Identify which cell holds the provided text, then report its [x, y] central coordinate. 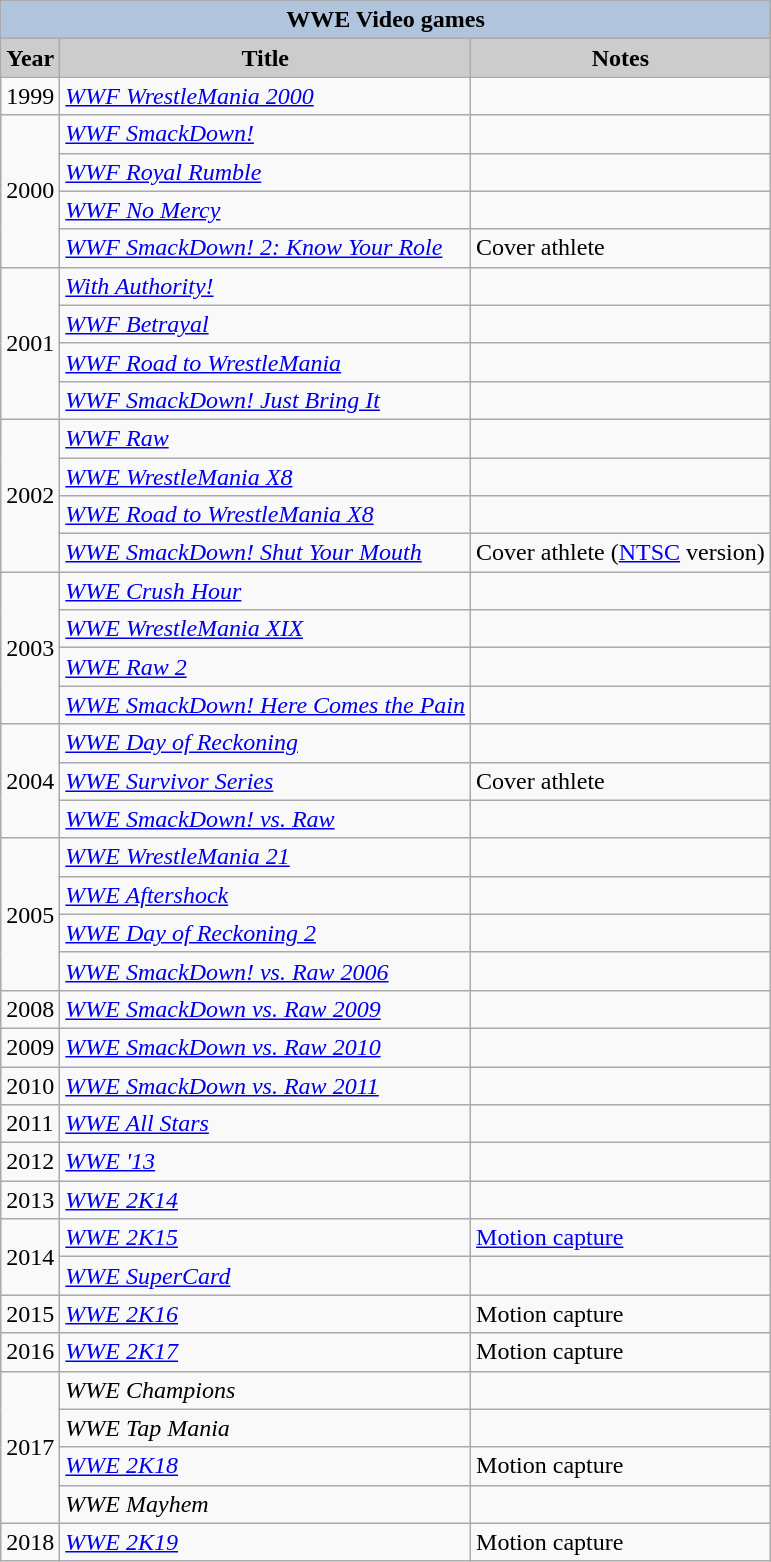
WWE 2K19 [266, 1542]
WWE All Stars [266, 1124]
WWE SmackDown vs. Raw 2011 [266, 1085]
WWE 2K14 [266, 1200]
2015 [30, 1314]
WWF SmackDown! Just Bring It [266, 400]
WWF Raw [266, 438]
WWE 2K16 [266, 1314]
WWE SuperCard [266, 1276]
2001 [30, 343]
WWE SmackDown! vs. Raw 2006 [266, 971]
2005 [30, 914]
WWE Day of Reckoning 2 [266, 933]
WWE 2K15 [266, 1238]
2009 [30, 1047]
With Authority! [266, 286]
2012 [30, 1162]
WWE WrestleMania XIX [266, 629]
WWE 2K18 [266, 1466]
2011 [30, 1124]
WWE SmackDown vs. Raw 2010 [266, 1047]
WWE SmackDown vs. Raw 2009 [266, 1009]
WWE Aftershock [266, 895]
WWE '13 [266, 1162]
WWE Tap Mania [266, 1428]
2016 [30, 1352]
Cover athlete (NTSC version) [621, 553]
2010 [30, 1085]
2013 [30, 1200]
2017 [30, 1447]
WWE Day of Reckoning [266, 743]
2002 [30, 495]
WWE SmackDown! Here Comes the Pain [266, 705]
2000 [30, 191]
WWE Road to WrestleMania X8 [266, 515]
Title [266, 58]
2008 [30, 1009]
2003 [30, 648]
WWE 2K17 [266, 1352]
WWF SmackDown! [266, 134]
WWF Betrayal [266, 324]
2018 [30, 1542]
WWE Survivor Series [266, 781]
Notes [621, 58]
2014 [30, 1257]
WWF Road to WrestleMania [266, 362]
WWE Champions [266, 1390]
2004 [30, 781]
1999 [30, 96]
WWE Crush Hour [266, 591]
WWF Royal Rumble [266, 172]
Year [30, 58]
WWF WrestleMania 2000 [266, 96]
WWF SmackDown! 2: Know Your Role [266, 248]
WWE Mayhem [266, 1504]
WWE Raw 2 [266, 667]
WWE SmackDown! vs. Raw [266, 819]
WWE Video games [386, 20]
WWE SmackDown! Shut Your Mouth [266, 553]
WWE WrestleMania X8 [266, 477]
WWF No Mercy [266, 210]
WWE WrestleMania 21 [266, 857]
